Identify which cell holds the provided text, then report its (X, Y) central coordinate. 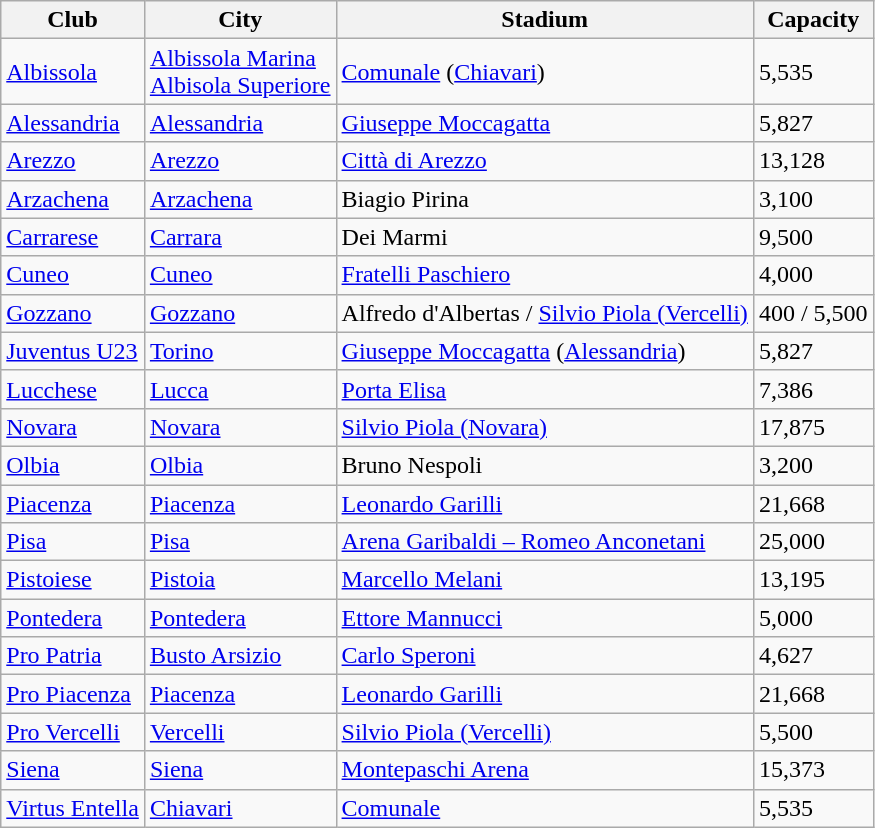
City (240, 20)
13,195 (813, 580)
Stadium (544, 20)
Porta Elisa (544, 389)
Ettore Mannucci (544, 618)
5,500 (813, 732)
Silvio Piola (Novara) (544, 427)
17,875 (813, 427)
Pro Piacenza (73, 694)
Arena Garibaldi – Romeo Anconetani (544, 542)
4,627 (813, 656)
Club (73, 20)
Carrara (240, 237)
25,000 (813, 542)
Vercelli (240, 732)
Busto Arsizio (240, 656)
4,000 (813, 275)
Pro Vercelli (73, 732)
Dei Marmi (544, 237)
Pistoiese (73, 580)
Albissola Marina Albisola Superiore (240, 72)
Torino (240, 351)
Biagio Pirina (544, 199)
Montepaschi Arena (544, 770)
5,000 (813, 618)
Fratelli Paschiero (544, 275)
Virtus Entella (73, 808)
Carrarese (73, 237)
Pro Patria (73, 656)
Carlo Speroni (544, 656)
Bruno Nespoli (544, 465)
9,500 (813, 237)
7,386 (813, 389)
Pistoia (240, 580)
Capacity (813, 20)
Giuseppe Moccagatta (544, 123)
Silvio Piola (Vercelli) (544, 732)
15,373 (813, 770)
3,100 (813, 199)
Chiavari (240, 808)
Comunale (Chiavari) (544, 72)
Juventus U23 (73, 351)
Giuseppe Moccagatta (Alessandria) (544, 351)
Albissola (73, 72)
Lucchese (73, 389)
Città di Arezzo (544, 161)
Comunale (544, 808)
3,200 (813, 465)
Marcello Melani (544, 580)
Lucca (240, 389)
Alfredo d'Albertas / Silvio Piola (Vercelli) (544, 313)
400 / 5,500 (813, 313)
13,128 (813, 161)
